From the cell containing the given text, extract its center point as [X, Y] coordinate. 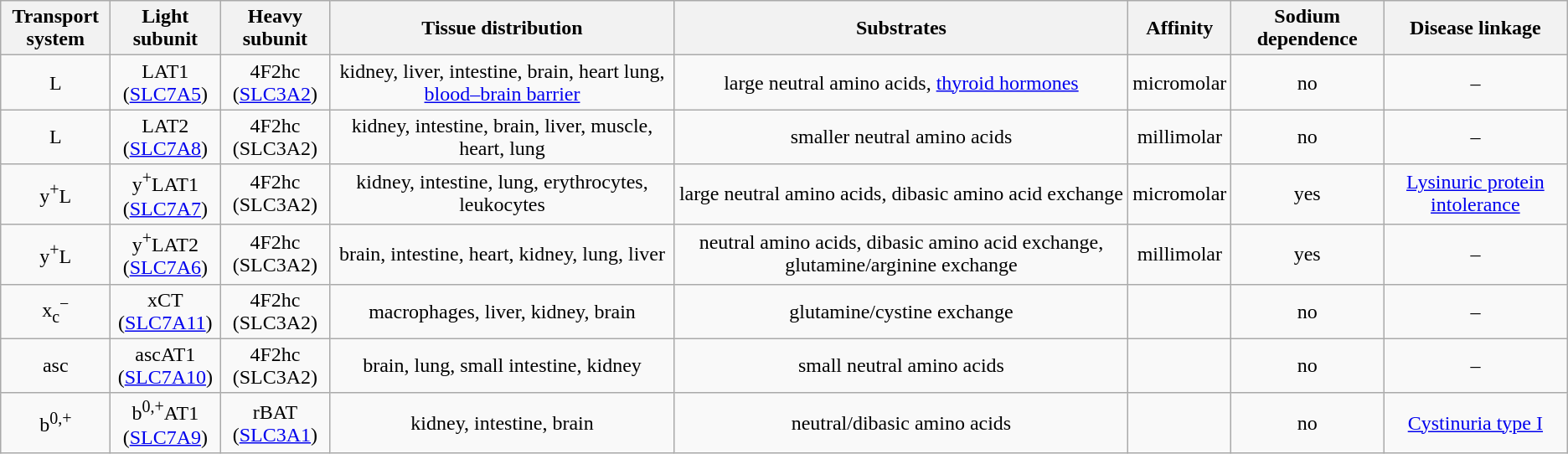
kidney, liver, intestine, brain, heart lung, blood–brain barrier [503, 82]
y+LAT1 (SLC7A7) [166, 194]
kidney, intestine, lung, erythrocytes, leukocytes [503, 194]
small neutral amino acids [901, 365]
y+LAT2 (SLC7A6) [166, 254]
b0,+ [55, 423]
kidney, intestine, brain, liver, muscle, heart, lung [503, 137]
Substrates [901, 28]
glutamine/cystine exchange [901, 312]
brain, intestine, heart, kidney, lung, liver [503, 254]
large neutral amino acids, dibasic amino acid exchange [901, 194]
xc− [55, 312]
Heavy subunit [275, 28]
rBAT (SLC3A1) [275, 423]
LAT2 (SLC7A8) [166, 137]
Sodium dependence [1308, 28]
Transport system [55, 28]
xCT (SLC7A11) [166, 312]
b0,+AT1 (SLC7A9) [166, 423]
Affinity [1179, 28]
asc [55, 365]
neutral amino acids, dibasic amino acid exchange, glutamine/arginine exchange [901, 254]
macrophages, liver, kidney, brain [503, 312]
Lysinuric protein intolerance [1476, 194]
Disease linkage [1476, 28]
Cystinuria type I [1476, 423]
large neutral amino acids, thyroid hormones [901, 82]
Tissue distribution [503, 28]
kidney, intestine, brain [503, 423]
smaller neutral amino acids [901, 137]
ascAT1 (SLC7A10) [166, 365]
Light subunit [166, 28]
brain, lung, small intestine, kidney [503, 365]
LAT1 (SLC7A5) [166, 82]
neutral/dibasic amino acids [901, 423]
